Find where the given text appears and provide that cell's center as [x, y] coordinate. 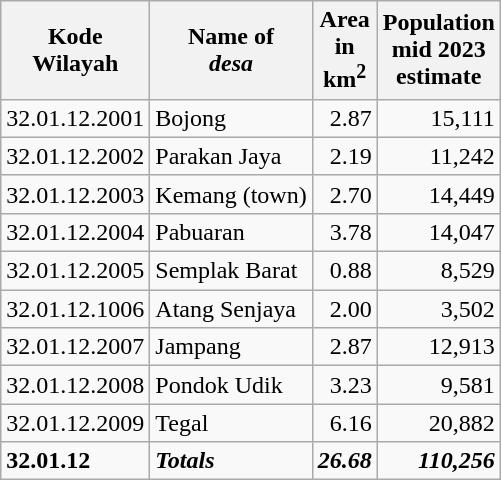
Populationmid 2023estimate [438, 50]
32.01.12.2009 [76, 423]
32.01.12 [76, 461]
3,502 [438, 309]
Bojong [231, 118]
Totals [231, 461]
9,581 [438, 385]
Semplak Barat [231, 271]
32.01.12.2004 [76, 232]
Name of desa [231, 50]
3.78 [344, 232]
8,529 [438, 271]
2.00 [344, 309]
14,047 [438, 232]
20,882 [438, 423]
2.70 [344, 194]
15,111 [438, 118]
Parakan Jaya [231, 156]
Area in km2 [344, 50]
32.01.12.2005 [76, 271]
26.68 [344, 461]
3.23 [344, 385]
Jampang [231, 347]
11,242 [438, 156]
Tegal [231, 423]
14,449 [438, 194]
32.01.12.2002 [76, 156]
Kode Wilayah [76, 50]
Pabuaran [231, 232]
32.01.12.2003 [76, 194]
6.16 [344, 423]
Kemang (town) [231, 194]
2.19 [344, 156]
110,256 [438, 461]
32.01.12.2007 [76, 347]
32.01.12.1006 [76, 309]
0.88 [344, 271]
32.01.12.2001 [76, 118]
32.01.12.2008 [76, 385]
12,913 [438, 347]
Pondok Udik [231, 385]
Atang Senjaya [231, 309]
